For the text-containing cell, return its midpoint in [X, Y] coordinate format. 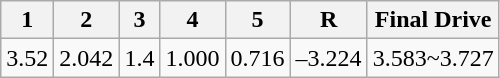
2 [86, 20]
0.716 [258, 58]
Final Drive [433, 20]
3 [140, 20]
4 [192, 20]
2.042 [86, 58]
1.000 [192, 58]
3.52 [28, 58]
–3.224 [328, 58]
R [328, 20]
3.583~3.727 [433, 58]
5 [258, 20]
1 [28, 20]
1.4 [140, 58]
